Return [x, y] of the center of cell containing provided text 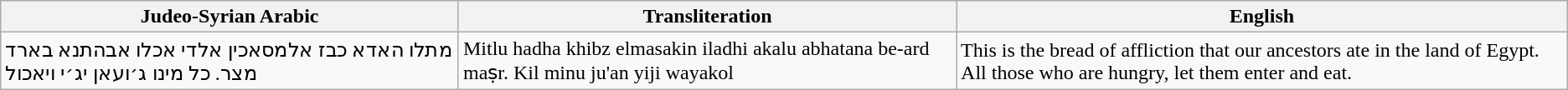
English [1262, 17]
This is the bread of affliction that our ancestors ate in the land of Egypt. All those who are hungry, let them enter and eat. [1262, 61]
Mitlu hadha khibz elmasakin iladhi akalu abhatana be-ard maṣr. Kil minu ju'an yiji wayakol [707, 61]
מתלו האדא כבז אלמסאכין אלדי אכלו אבהתנא בארד מצר. כל מינו ג׳ועאן יג׳י ויאכול [230, 61]
Transliteration [707, 17]
Judeo-Syrian Arabic [230, 17]
